For the text-containing cell, return its midpoint in [X, Y] coordinate format. 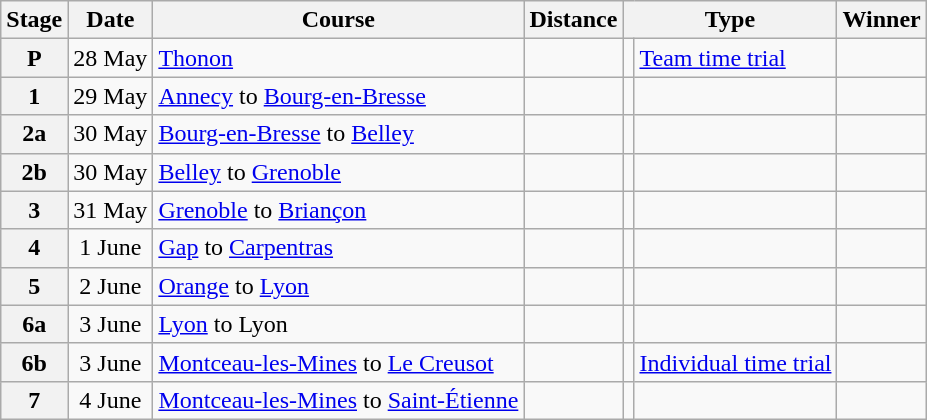
1 June [110, 248]
P [34, 58]
Individual time trial [736, 362]
Distance [574, 20]
31 May [110, 210]
Orange to Lyon [338, 286]
Course [338, 20]
Montceau-les-Mines to Le Creusot [338, 362]
7 [34, 400]
Date [110, 20]
29 May [110, 96]
Lyon to Lyon [338, 324]
Gap to Carpentras [338, 248]
2a [34, 134]
3 [34, 210]
2 June [110, 286]
28 May [110, 58]
1 [34, 96]
Winner [882, 20]
6a [34, 324]
Annecy to Bourg-en-Bresse [338, 96]
2b [34, 172]
Type [730, 20]
Grenoble to Briançon [338, 210]
Stage [34, 20]
Bourg-en-Bresse to Belley [338, 134]
Belley to Grenoble [338, 172]
4 June [110, 400]
4 [34, 248]
Thonon [338, 58]
5 [34, 286]
Montceau-les-Mines to Saint-Étienne [338, 400]
6b [34, 362]
Team time trial [736, 58]
